Find where the given text appears and provide that cell's center as [x, y] coordinate. 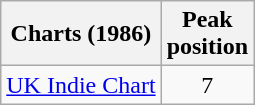
UK Indie Chart [81, 85]
Charts (1986) [81, 34]
7 [207, 85]
Peakposition [207, 34]
